Detect which cell encompasses the target text, then output its (x, y) center coordinate. 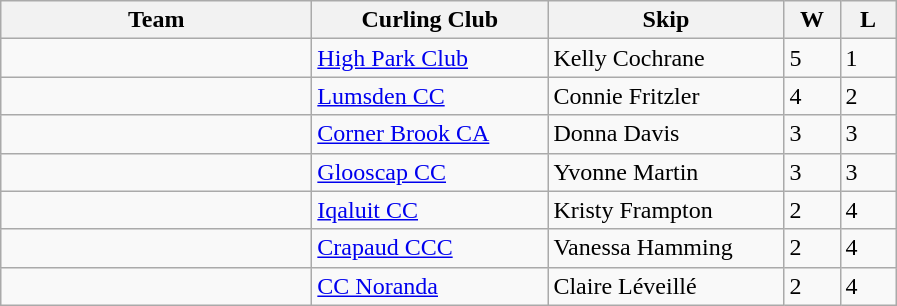
Donna Davis (666, 134)
Skip (666, 20)
Corner Brook CA (430, 134)
Vanessa Hamming (666, 248)
Connie Fritzler (666, 96)
Claire Léveillé (666, 286)
Lumsden CC (430, 96)
Curling Club (430, 20)
CC Noranda (430, 286)
L (868, 20)
Yvonne Martin (666, 172)
Glooscap CC (430, 172)
Kelly Cochrane (666, 58)
W (812, 20)
1 (868, 58)
Crapaud CCC (430, 248)
Kristy Frampton (666, 210)
Iqaluit CC (430, 210)
Team (156, 20)
5 (812, 58)
High Park Club (430, 58)
